For the text-containing cell, return its midpoint in (x, y) coordinate format. 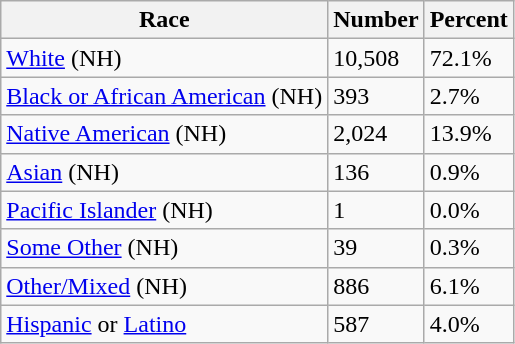
Hispanic or Latino (164, 324)
10,508 (376, 58)
0.0% (468, 210)
Native American (NH) (164, 134)
0.3% (468, 248)
13.9% (468, 134)
587 (376, 324)
4.0% (468, 324)
39 (376, 248)
2.7% (468, 96)
White (NH) (164, 58)
Some Other (NH) (164, 248)
886 (376, 286)
6.1% (468, 286)
1 (376, 210)
2,024 (376, 134)
Black or African American (NH) (164, 96)
Other/Mixed (NH) (164, 286)
Asian (NH) (164, 172)
Pacific Islander (NH) (164, 210)
Race (164, 20)
Percent (468, 20)
0.9% (468, 172)
393 (376, 96)
72.1% (468, 58)
Number (376, 20)
136 (376, 172)
